Search for the cell housing the specified text and yield its (X, Y) center coordinate. 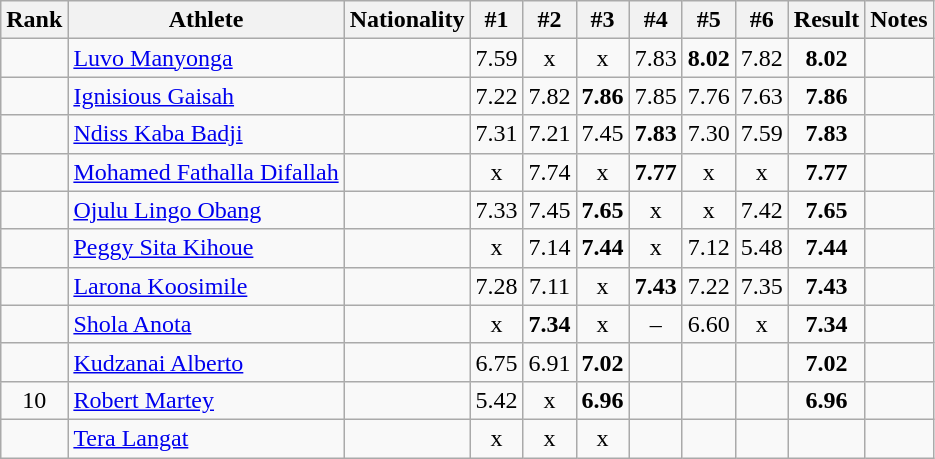
6.60 (708, 324)
7.33 (496, 210)
7.11 (550, 286)
Peggy Sita Kihoue (206, 248)
7.74 (550, 172)
7.12 (708, 248)
Shola Anota (206, 324)
Ndiss Kaba Badji (206, 134)
Ignisious Gaisah (206, 96)
#5 (708, 20)
5.48 (762, 248)
– (656, 324)
5.42 (496, 400)
#1 (496, 20)
Ojulu Lingo Obang (206, 210)
Tera Langat (206, 438)
Mohamed Fathalla Difallah (206, 172)
#2 (550, 20)
Larona Koosimile (206, 286)
7.30 (708, 134)
Robert Martey (206, 400)
7.76 (708, 96)
Notes (899, 20)
Luvo Manyonga (206, 58)
Rank (34, 20)
7.85 (656, 96)
7.21 (550, 134)
7.14 (550, 248)
7.63 (762, 96)
10 (34, 400)
#4 (656, 20)
7.42 (762, 210)
7.31 (496, 134)
6.91 (550, 362)
Nationality (407, 20)
#3 (602, 20)
#6 (762, 20)
6.75 (496, 362)
Athlete (206, 20)
Result (826, 20)
Kudzanai Alberto (206, 362)
7.35 (762, 286)
7.28 (496, 286)
